Provide the [X, Y] coordinate of the cell's center where the given text is located.  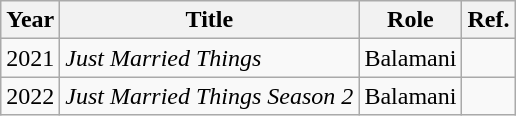
Just Married Things [210, 58]
Ref. [488, 20]
Role [410, 20]
Just Married Things Season 2 [210, 96]
2021 [30, 58]
Year [30, 20]
2022 [30, 96]
Title [210, 20]
